Return the [x, y] coordinate for the center point of the cell that contains the specified text.  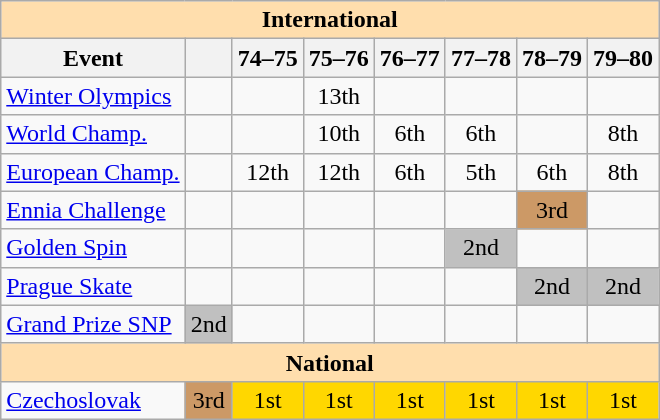
79–80 [622, 58]
World Champ. [93, 134]
10th [338, 134]
European Champ. [93, 172]
National [330, 362]
Prague Skate [93, 286]
77–78 [480, 58]
74–75 [268, 58]
Event [93, 58]
13th [338, 96]
Ennia Challenge [93, 210]
76–77 [410, 58]
Golden Spin [93, 248]
78–79 [552, 58]
International [330, 20]
5th [480, 172]
75–76 [338, 58]
Czechoslovak [93, 400]
Grand Prize SNP [93, 324]
Winter Olympics [93, 96]
